Capture the cell that displays the provided text and extract its [x, y] central coordinate. 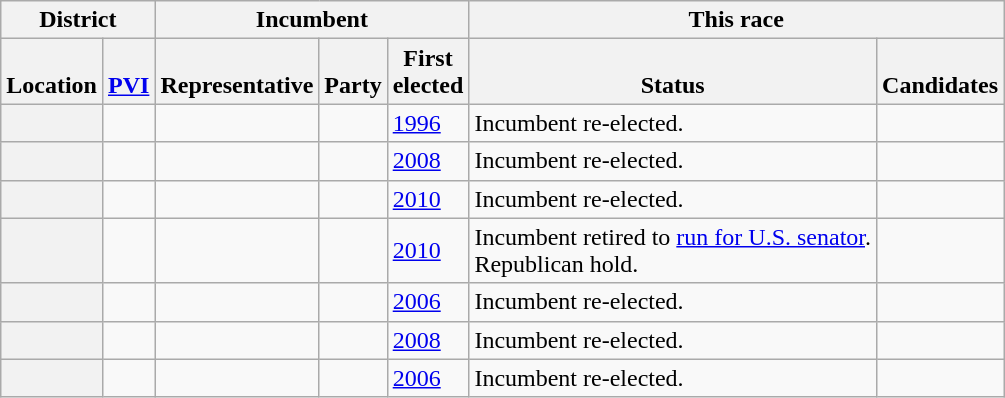
Incumbent retired to run for U.S. senator.Republican hold. [673, 250]
Party [353, 72]
PVI [128, 72]
Representative [237, 72]
Candidates [940, 72]
This race [736, 20]
Firstelected [428, 72]
Location [52, 72]
1996 [428, 123]
Incumbent [312, 20]
Status [673, 72]
District [78, 20]
